Output the [X, Y] coordinate of the center of the cell containing the given text.  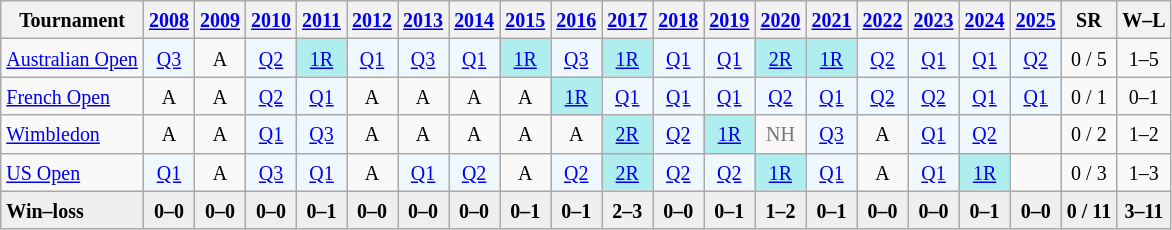
3–11 [1144, 210]
0 / 11 [1089, 210]
0 / 1 [1089, 96]
2024 [984, 20]
Wimbledon [72, 134]
2022 [882, 20]
Tournament [72, 20]
2010 [272, 20]
2011 [322, 20]
SR [1089, 20]
W–L [1144, 20]
0 / 2 [1089, 134]
2014 [474, 20]
2020 [780, 20]
2018 [678, 20]
1–5 [1144, 58]
0 / 5 [1089, 58]
2013 [424, 20]
2025 [1036, 20]
0 / 3 [1089, 172]
2017 [628, 20]
2023 [934, 20]
US Open [72, 172]
2012 [372, 20]
2–3 [628, 210]
2021 [832, 20]
Australian Open [72, 58]
2009 [220, 20]
French Open [72, 96]
2008 [168, 20]
Win–loss [72, 210]
2019 [730, 20]
2015 [526, 20]
NH [780, 134]
1–3 [1144, 172]
2016 [576, 20]
